For the text-containing cell, return its midpoint in [X, Y] coordinate format. 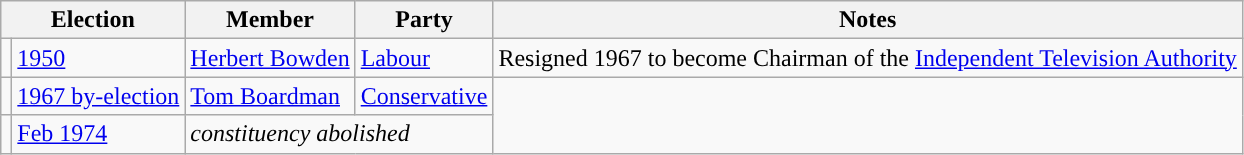
Labour [424, 58]
Herbert Bowden [270, 58]
1967 by-election [98, 96]
Party [424, 20]
Election [93, 20]
Resigned 1967 to become Chairman of the Independent Television Authority [868, 58]
constituency abolished [339, 134]
Notes [868, 20]
Member [270, 20]
1950 [98, 58]
Feb 1974 [98, 134]
Tom Boardman [270, 96]
Conservative [424, 96]
